Pinpoint the cell where the given text exists, returning its (x, y) midpoint coordinate. 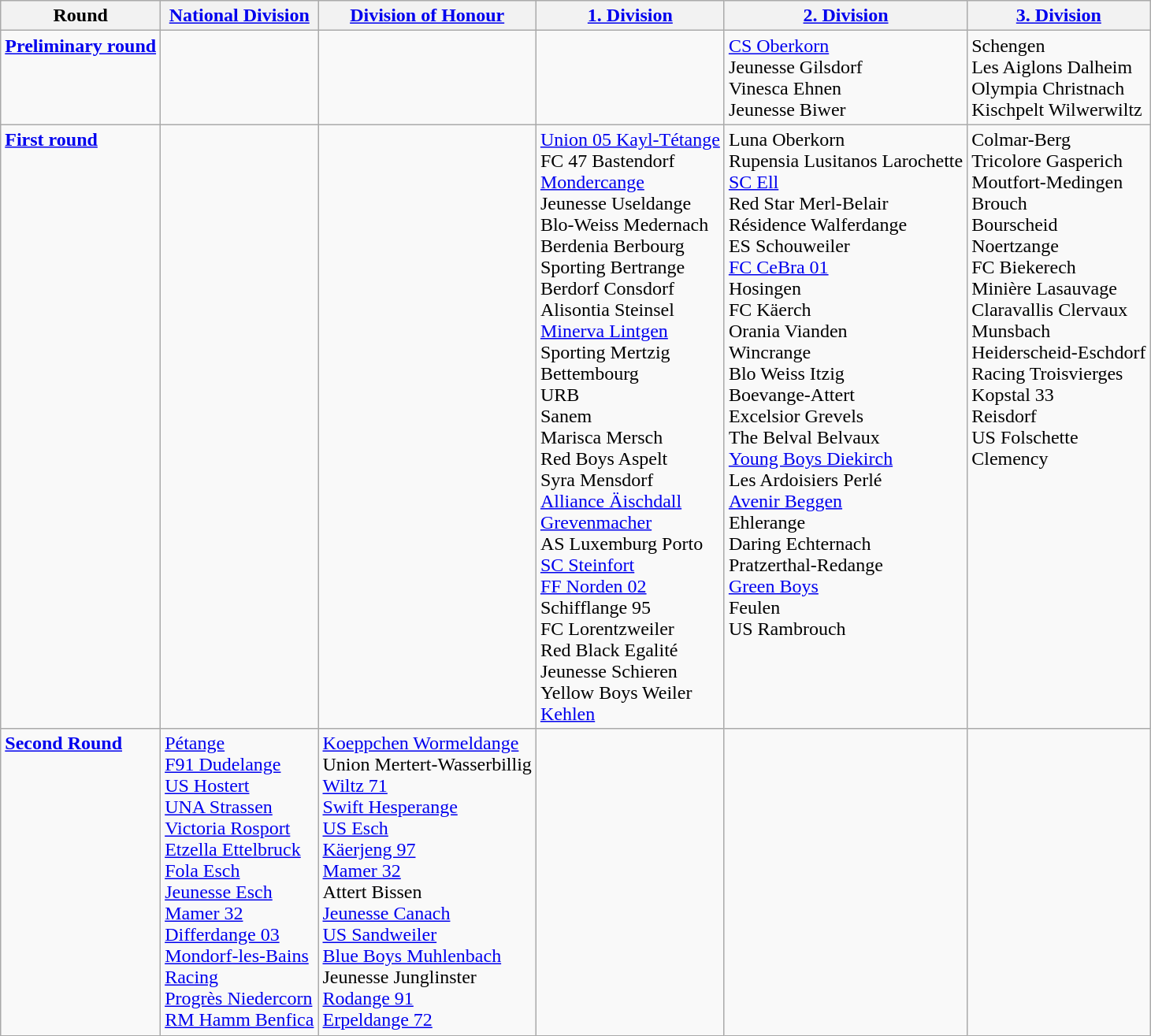
Second Round (80, 882)
Schengen Les Aiglons Dalheim Olympia Christnach Kischpelt Wilwerwiltz (1059, 77)
First round (80, 427)
2. Division (845, 16)
Division of Honour (427, 16)
3. Division (1059, 16)
Round (80, 16)
Preliminary round (80, 77)
1. Division (630, 16)
CS Oberkorn Jeunesse Gilsdorf Vinesca Ehnen Jeunesse Biwer (845, 77)
National Division (239, 16)
